Capture the cell that displays the provided text and extract its (x, y) central coordinate. 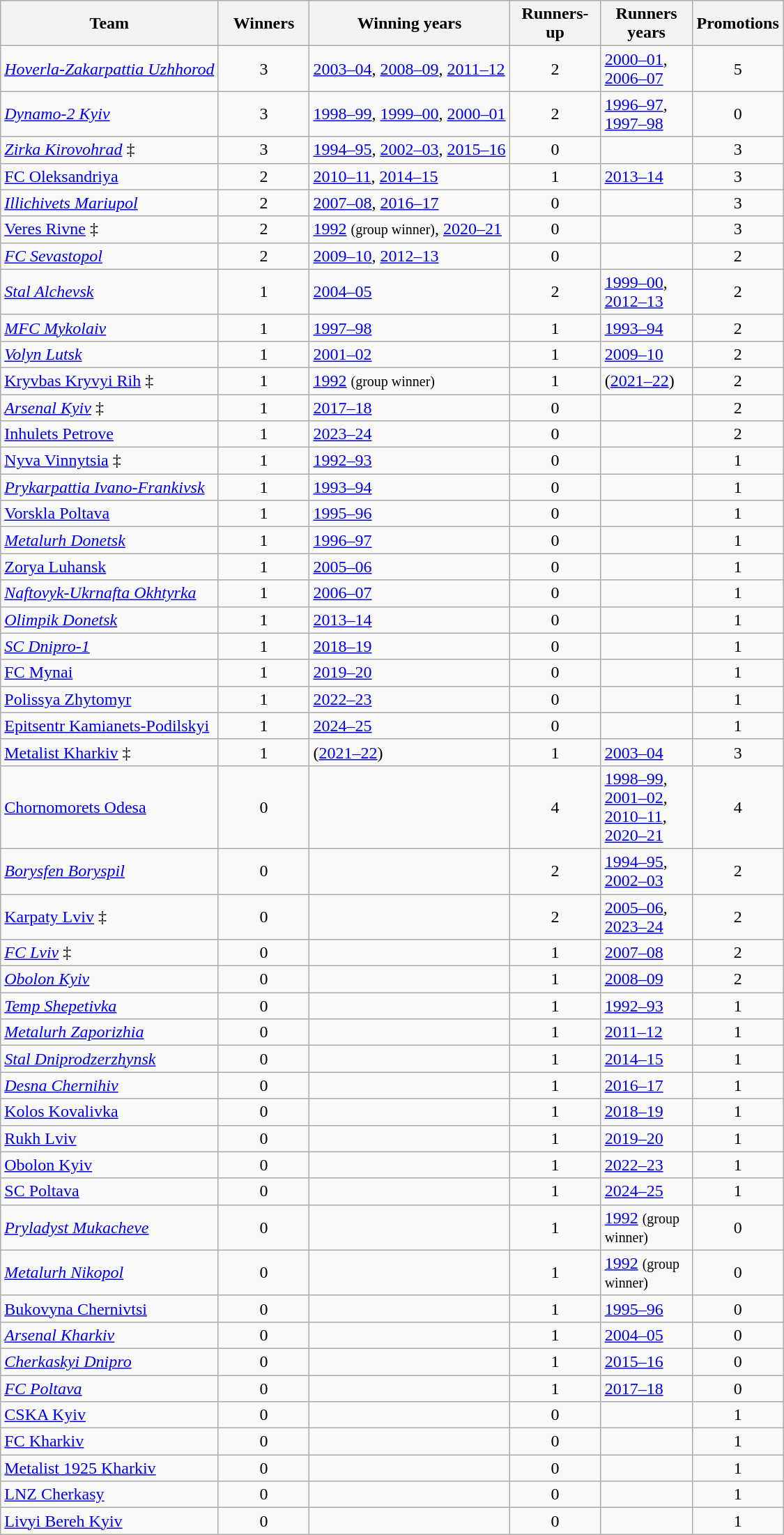
2009–10 (647, 354)
Runners-up (555, 24)
2009–10, 2012–13 (410, 256)
2011–12 (647, 1032)
2000–01, 2006–07 (647, 68)
Veres Rivne ‡ (109, 229)
2007–08 (647, 953)
1997–98 (410, 328)
Prykarpattia Ivano-Frankivsk (109, 487)
Olimpik Donetsk (109, 620)
2003–04, 2008–09, 2011–12 (410, 68)
Vorskla Poltava (109, 514)
Chornomorets Odesa (109, 807)
Livyi Bereh Kyiv (109, 1521)
2014–15 (647, 1059)
2007–08, 2016–17 (410, 203)
Karpaty Lviv ‡ (109, 916)
Runners years (647, 24)
Stal Dniprodzerzhynsk (109, 1059)
Metalurh Nikopol (109, 1273)
Cherkaskyi Dnipro (109, 1361)
Hoverla-Zakarpattia Uzhhorod (109, 68)
FC Lviv ‡ (109, 953)
Naftovyk-Ukrnafta Okhtyrka (109, 593)
FC Kharkiv (109, 1442)
Winners (263, 24)
2003–04 (647, 752)
2023–24 (410, 434)
Epitsentr Kamianets-Podilskyi (109, 726)
SC Dnipro-1 (109, 646)
Metalurh Zaporizhia (109, 1032)
Borysfen Boryspil (109, 871)
2008–09 (647, 979)
Zirka Kirovohrad ‡ (109, 150)
MFC Mykolaiv (109, 328)
Arsenal Kharkiv (109, 1335)
5 (737, 68)
Kryvbas Kryvyi Rih ‡ (109, 381)
2005–06, 2023–24 (647, 916)
FC Oleksandriya (109, 176)
2010–11, 2014–15 (410, 176)
FC Sevastopol (109, 256)
FC Mynai (109, 673)
2001–02 (410, 354)
1999–00, 2012–13 (647, 291)
Stal Alchevsk (109, 291)
Winning years (410, 24)
2015–16 (647, 1361)
Illichivets Mariupol (109, 203)
Kolos Kovalivka (109, 1112)
1994–95, 2002–03, 2015–16 (410, 150)
CSKA Kyiv (109, 1415)
Polissya Zhytomyr (109, 699)
2006–07 (410, 593)
Desna Chernihiv (109, 1085)
2005–06 (410, 567)
Volyn Lutsk (109, 354)
Dynamo-2 Kyiv (109, 114)
Nyva Vinnytsia ‡ (109, 461)
Metalurh Donetsk (109, 540)
Inhulets Petrove (109, 434)
1994–95, 2002–03 (647, 871)
Pryladyst Mukacheve (109, 1227)
1992 (group winner), 2020–21 (410, 229)
1998–99, 1999–00, 2000–01 (410, 114)
SC Poltava (109, 1191)
1998–99, 2001–02, 2010–11, 2020–21 (647, 807)
LNZ Cherkasy (109, 1495)
Zorya Luhansk (109, 567)
Promotions (737, 24)
FC Poltava (109, 1388)
Rukh Lviv (109, 1138)
1996–97 (410, 540)
Arsenal Kyiv ‡ (109, 408)
Metalist Kharkiv ‡ (109, 752)
Metalist 1925 Kharkiv (109, 1468)
2016–17 (647, 1085)
1996–97, 1997–98 (647, 114)
Team (109, 24)
Bukovyna Chernivtsi (109, 1308)
Temp Shepetivka (109, 1006)
